Pinpoint the cell where the given text exists, returning its (X, Y) midpoint coordinate. 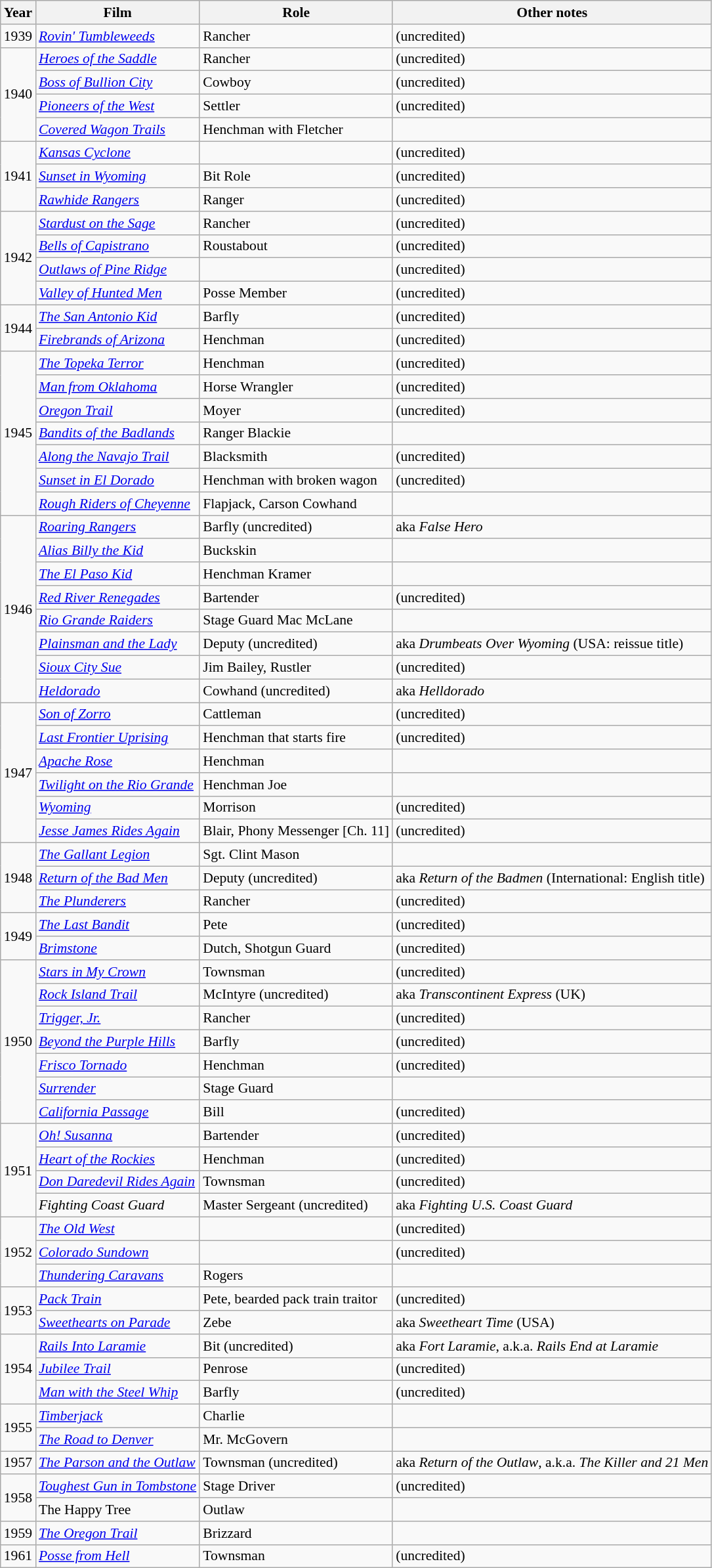
1952 (18, 1253)
Henchman that starts fire (296, 738)
The El Paso Kid (117, 574)
Fighting Coast Guard (117, 1206)
Film (117, 12)
Outlaws of Pine Ridge (117, 270)
aka Fort Laramie, a.k.a. Rails End at Laramie (552, 1346)
Jesse James Rides Again (117, 831)
1951 (18, 1170)
Mr. McGovern (296, 1439)
Frisco Tornado (117, 1065)
Dutch, Shotgun Guard (296, 948)
1953 (18, 1311)
Sweethearts on Parade (117, 1322)
Rio Grande Raiders (117, 621)
Zebe (296, 1322)
Stardust on the Sage (117, 223)
aka Fighting U.S. Coast Guard (552, 1206)
Henchman with Fletcher (296, 129)
Master Sergeant (uncredited) (296, 1206)
Barfly (uncredited) (296, 527)
Brimstone (117, 948)
Oh! Susanna (117, 1135)
Bill (296, 1112)
Role (296, 12)
Pete (296, 925)
1946 (18, 609)
Rawhide Rangers (117, 200)
Sioux City Sue (117, 668)
Flapjack, Carson Cowhand (296, 504)
Toughest Gun in Tombstone (117, 1487)
Other notes (552, 12)
1944 (18, 328)
Bit (uncredited) (296, 1346)
Pete, bearded pack train traitor (296, 1299)
Jubilee Trail (117, 1369)
Along the Navajo Trail (117, 457)
Surrender (117, 1089)
Rovin' Tumbleweeds (117, 36)
California Passage (117, 1112)
Henchman with broken wagon (296, 481)
aka Return of the Outlaw, a.k.a. The Killer and 21 Men (552, 1463)
1940 (18, 94)
aka Sweetheart Time (USA) (552, 1322)
Cowboy (296, 83)
Sunset in Wyoming (117, 177)
Penrose (296, 1369)
1949 (18, 936)
Ranger (296, 200)
Settler (296, 106)
The Parson and the Outlaw (117, 1463)
Sunset in El Dorado (117, 481)
Apache Rose (117, 761)
Posse from Hell (117, 1556)
Twilight on the Rio Grande (117, 785)
Last Frontier Uprising (117, 738)
Pack Train (117, 1299)
aka Drumbeats Over Wyoming (USA: reissue title) (552, 644)
1955 (18, 1427)
aka Transcontinent Express (UK) (552, 995)
aka False Hero (552, 527)
Man with the Steel Whip (117, 1393)
1941 (18, 176)
1958 (18, 1498)
The Road to Denver (117, 1439)
Rock Island Trail (117, 995)
Charlie (296, 1416)
Roaring Rangers (117, 527)
1959 (18, 1533)
Beyond the Purple Hills (117, 1042)
Jim Bailey, Rustler (296, 668)
1954 (18, 1370)
Roustabout (296, 246)
Bit Role (296, 177)
Henchman Kramer (296, 574)
The Gallant Legion (117, 855)
Kansas Cyclone (117, 153)
Return of the Bad Men (117, 878)
Horse Wrangler (296, 387)
Heldorado (117, 691)
Townsman (uncredited) (296, 1463)
Rails Into Laramie (117, 1346)
1945 (18, 433)
Bells of Capistrano (117, 246)
Cattleman (296, 714)
1950 (18, 1041)
Pioneers of the West (117, 106)
Heart of the Rockies (117, 1159)
Outlaw (296, 1510)
Sgt. Clint Mason (296, 855)
Wyoming (117, 808)
aka Return of the Badmen (International: English title) (552, 878)
Stage Guard Mac McLane (296, 621)
1939 (18, 36)
Henchman Joe (296, 785)
Blacksmith (296, 457)
Plainsman and the Lady (117, 644)
aka Helldorado (552, 691)
Man from Oklahoma (117, 387)
Oregon Trail (117, 410)
Valley of Hunted Men (117, 294)
The Old West (117, 1229)
Moyer (296, 410)
Ranger Blackie (296, 433)
1957 (18, 1463)
1961 (18, 1556)
Stage Guard (296, 1089)
1942 (18, 258)
Timberjack (117, 1416)
Morrison (296, 808)
Heroes of the Saddle (117, 59)
Don Daredevil Rides Again (117, 1182)
Brizzard (296, 1533)
Bandits of the Badlands (117, 433)
Rogers (296, 1276)
Son of Zorro (117, 714)
The Plunderers (117, 902)
Red River Renegades (117, 598)
Blair, Phony Messenger [Ch. 11] (296, 831)
The Topeka Terror (117, 364)
Firebrands of Arizona (117, 340)
1948 (18, 879)
Colorado Sundown (117, 1252)
Rough Riders of Cheyenne (117, 504)
The San Antonio Kid (117, 316)
Year (18, 12)
McIntyre (uncredited) (296, 995)
Boss of Bullion City (117, 83)
Thundering Caravans (117, 1276)
Buckskin (296, 551)
Stars in My Crown (117, 972)
Posse Member (296, 294)
The Last Bandit (117, 925)
Alias Billy the Kid (117, 551)
Trigger, Jr. (117, 1018)
The Happy Tree (117, 1510)
Stage Driver (296, 1487)
Covered Wagon Trails (117, 129)
The Oregon Trail (117, 1533)
1947 (18, 773)
Cowhand (uncredited) (296, 691)
